Return the [X, Y] coordinate for the center point of the cell that contains the specified text.  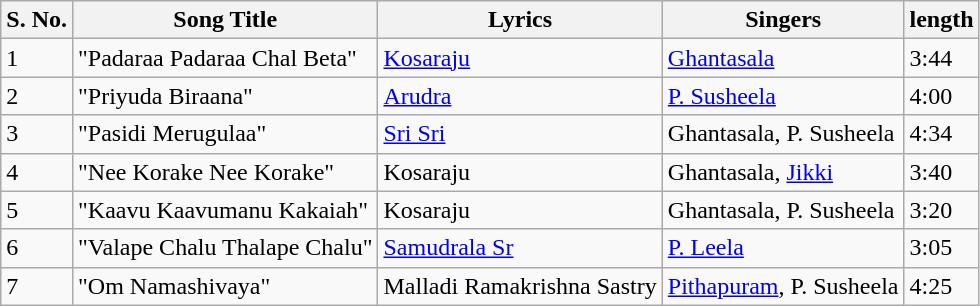
S. No. [37, 20]
Sri Sri [520, 134]
Lyrics [520, 20]
1 [37, 58]
"Pasidi Merugulaa" [224, 134]
"Padaraa Padaraa Chal Beta" [224, 58]
"Om Namashivaya" [224, 286]
3:05 [942, 248]
P. Leela [783, 248]
"Nee Korake Nee Korake" [224, 172]
4 [37, 172]
3 [37, 134]
Samudrala Sr [520, 248]
length [942, 20]
P. Susheela [783, 96]
3:20 [942, 210]
Ghantasala [783, 58]
Song Title [224, 20]
3:40 [942, 172]
"Kaavu Kaavumanu Kakaiah" [224, 210]
Ghantasala, Jikki [783, 172]
Malladi Ramakrishna Sastry [520, 286]
5 [37, 210]
2 [37, 96]
6 [37, 248]
"Valape Chalu Thalape Chalu" [224, 248]
3:44 [942, 58]
4:34 [942, 134]
4:00 [942, 96]
Arudra [520, 96]
"Priyuda Biraana" [224, 96]
Pithapuram, P. Susheela [783, 286]
4:25 [942, 286]
Singers [783, 20]
7 [37, 286]
